From the cell containing the given text, extract its center point as [X, Y] coordinate. 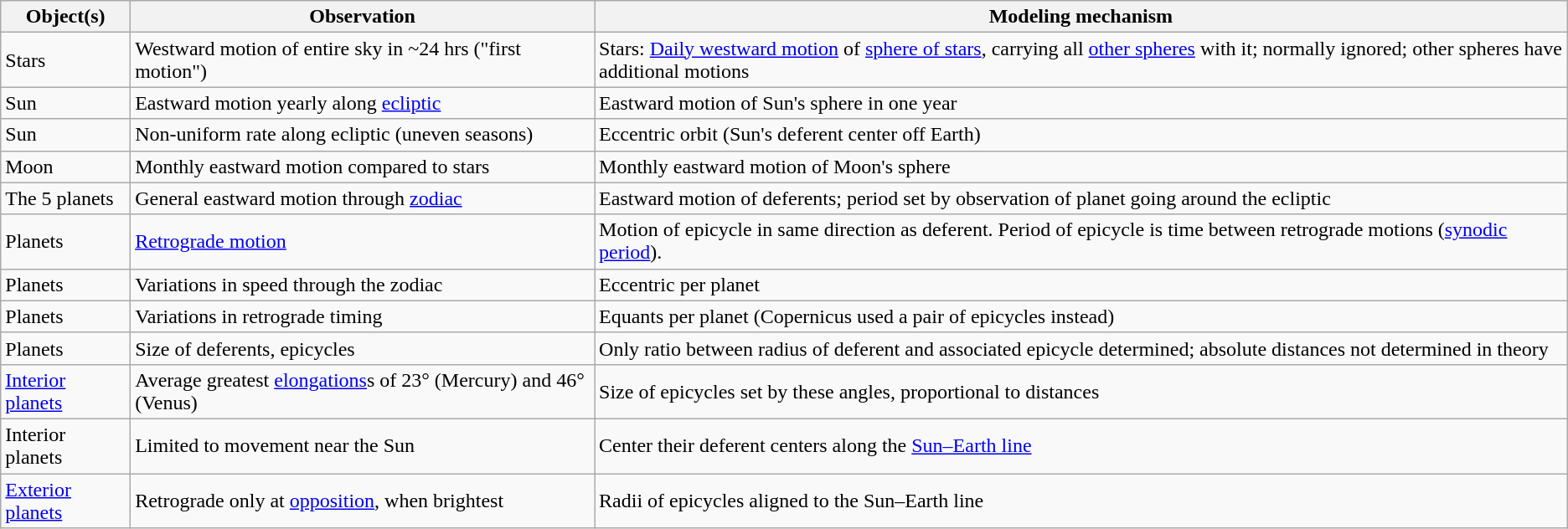
Eastward motion of deferents; period set by observation of planet going around the ecliptic [1081, 198]
Monthly eastward motion of Moon's sphere [1081, 167]
Eastward motion of Sun's sphere in one year [1081, 103]
The 5 planets [65, 198]
Observation [363, 17]
Radii of epicycles aligned to the Sun–Earth line [1081, 501]
Only ratio between radius of deferent and associated epicycle determined; absolute distances not determined in theory [1081, 348]
Stars [65, 60]
Exterior planets [65, 501]
Moon [65, 167]
Eccentric per planet [1081, 285]
Retrograde only at opposition, when brightest [363, 501]
Non-uniform rate along ecliptic (uneven seasons) [363, 135]
Stars: Daily westward motion of sphere of stars, carrying all other spheres with it; normally ignored; other spheres have additional motions [1081, 60]
Modeling mechanism [1081, 17]
Eccentric orbit (Sun's deferent center off Earth) [1081, 135]
Motion of epicycle in same direction as deferent. Period of epicycle is time between retrograde motions (synodic period). [1081, 241]
Variations in speed through the zodiac [363, 285]
Westward motion of entire sky in ~24 hrs ("first motion") [363, 60]
Monthly eastward motion compared to stars [363, 167]
Center their deferent centers along the Sun–Earth line [1081, 445]
Size of deferents, epicycles [363, 348]
Average greatest elongationss of 23° (Mercury) and 46° (Venus) [363, 392]
Eastward motion yearly along ecliptic [363, 103]
Retrograde motion [363, 241]
Limited to movement near the Sun [363, 445]
Object(s) [65, 17]
Equants per planet (Copernicus used a pair of epicycles instead) [1081, 316]
Variations in retrograde timing [363, 316]
General eastward motion through zodiac [363, 198]
Size of epicycles set by these angles, proportional to distances [1081, 392]
